Search for the cell housing the specified text and yield its [x, y] center coordinate. 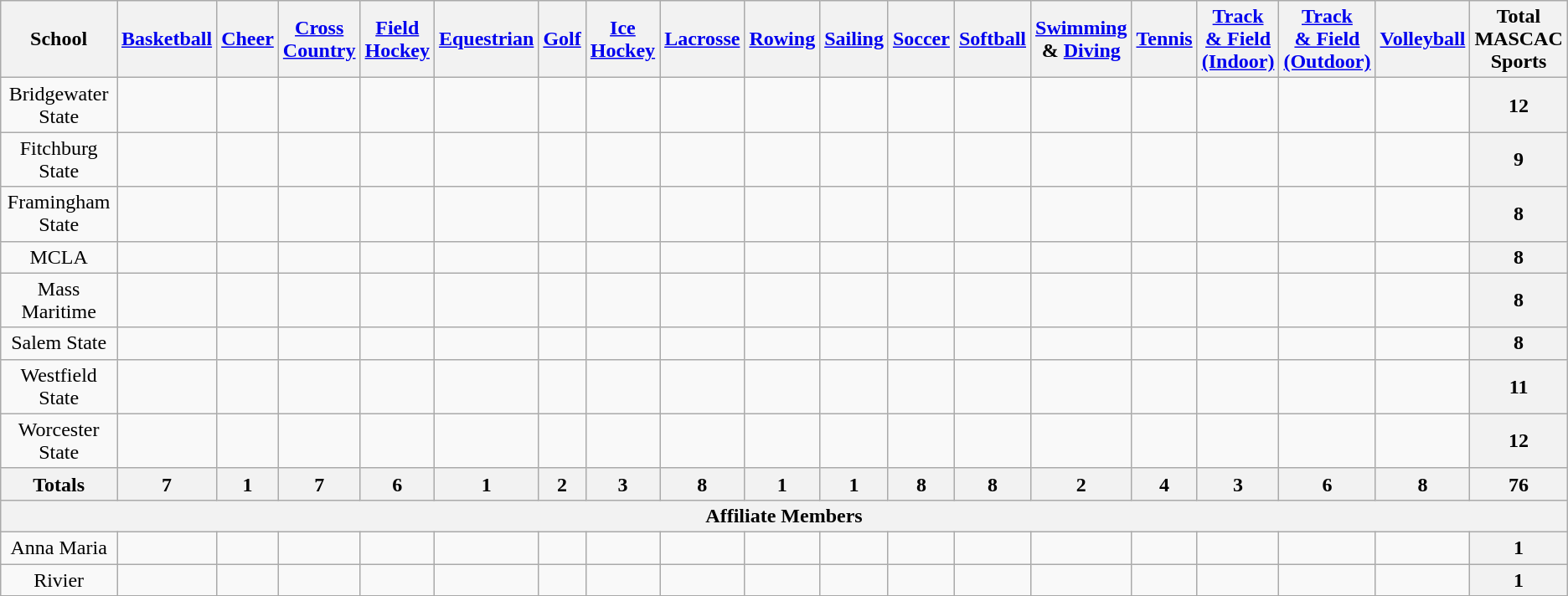
Soccer [921, 39]
76 [1519, 484]
Westfield State [59, 387]
School [59, 39]
Bridgewater State [59, 105]
Rowing [782, 39]
Rivier [59, 580]
TotalMASCACSports [1519, 39]
Sailing [854, 39]
Equestrian [486, 39]
Golf [562, 39]
Salem State [59, 343]
Framingham State [59, 214]
Track& Field(Indoor) [1238, 39]
Anna Maria [59, 547]
Swimming& Diving [1081, 39]
Totals [59, 484]
Volleyball [1422, 39]
CrossCountry [319, 39]
Affiliate Members [784, 516]
11 [1519, 387]
Fitchburg State [59, 159]
IceHockey [622, 39]
Mass Maritime [59, 300]
Lacrosse [702, 39]
9 [1519, 159]
Track& Field(Outdoor) [1327, 39]
FieldHockey [397, 39]
MCLA [59, 257]
Basketball [168, 39]
Worcester State [59, 440]
4 [1164, 484]
Tennis [1164, 39]
Softball [992, 39]
Cheer [248, 39]
